Capture the cell that displays the provided text and extract its (x, y) central coordinate. 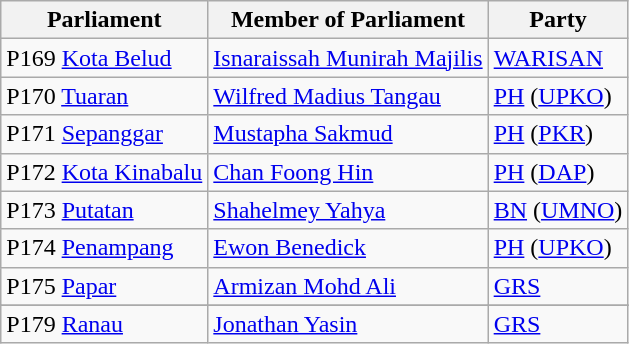
Jonathan Yasin (348, 324)
P171 Sepanggar (104, 134)
Isnaraissah Munirah Majilis (348, 58)
Member of Parliament (348, 20)
Shahelmey Yahya (348, 210)
P169 Kota Belud (104, 58)
P179 Ranau (104, 324)
Mustapha Sakmud (348, 134)
PH (DAP) (558, 172)
P172 Kota Kinabalu (104, 172)
WARISAN (558, 58)
P173 Putatan (104, 210)
P174 Penampang (104, 248)
BN (UMNO) (558, 210)
Party (558, 20)
Ewon Benedick (348, 248)
Parliament (104, 20)
Armizan Mohd Ali (348, 286)
Chan Foong Hin (348, 172)
P170 Tuaran (104, 96)
Wilfred Madius Tangau (348, 96)
PH (PKR) (558, 134)
P175 Papar (104, 286)
